Return the [x, y] coordinate for the center point of the cell that contains the specified text.  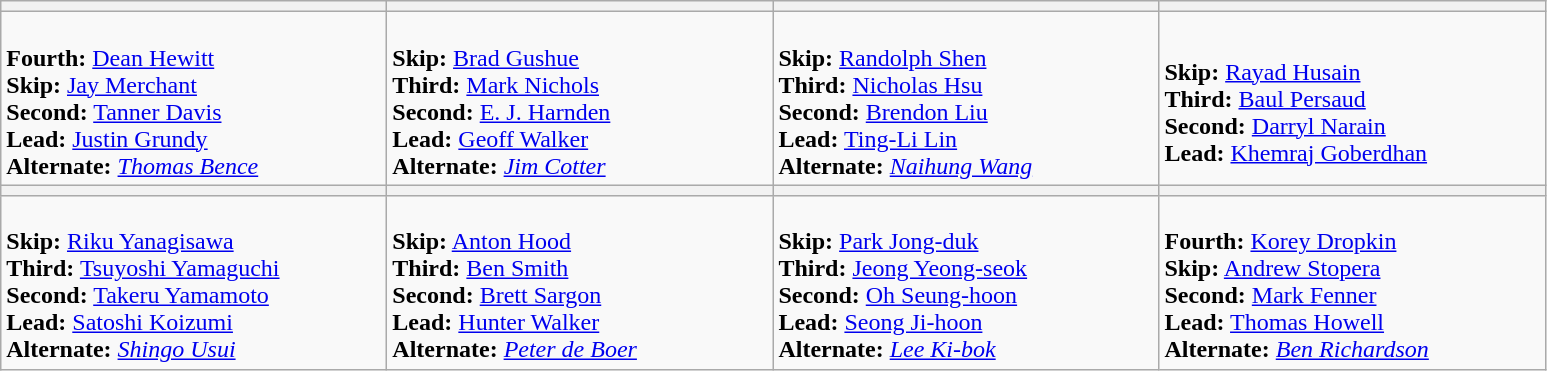
Skip: Rayad Husain Third: Baul Persaud Second: Darryl Narain Lead: Khemraj Goberdhan [1352, 98]
Fourth: Korey Dropkin Skip: Andrew Stopera Second: Mark Fenner Lead: Thomas Howell Alternate: Ben Richardson [1352, 282]
Skip: Randolph Shen Third: Nicholas Hsu Second: Brendon Liu Lead: Ting-Li Lin Alternate: Naihung Wang [966, 98]
Skip: Park Jong-duk Third: Jeong Yeong-seok Second: Oh Seung-hoon Lead: Seong Ji-hoon Alternate: Lee Ki-bok [966, 282]
Skip: Anton Hood Third: Ben Smith Second: Brett Sargon Lead: Hunter Walker Alternate: Peter de Boer [580, 282]
Fourth: Dean Hewitt Skip: Jay Merchant Second: Tanner Davis Lead: Justin Grundy Alternate: Thomas Bence [194, 98]
Skip: Brad Gushue Third: Mark Nichols Second: E. J. Harnden Lead: Geoff Walker Alternate: Jim Cotter [580, 98]
Skip: Riku Yanagisawa Third: Tsuyoshi Yamaguchi Second: Takeru Yamamoto Lead: Satoshi Koizumi Alternate: Shingo Usui [194, 282]
